Find where the given text appears and provide that cell's center as [x, y] coordinate. 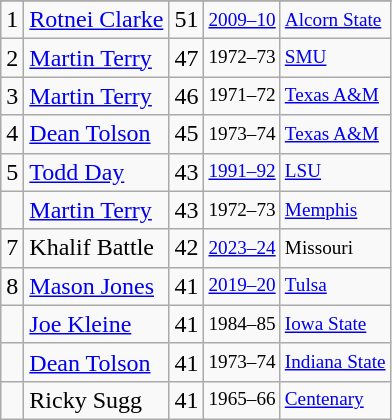
SMU [335, 58]
45 [186, 134]
Ricky Sugg [96, 400]
2 [12, 58]
42 [186, 248]
2009–10 [242, 20]
Khalif Battle [96, 248]
46 [186, 96]
4 [12, 134]
Rotnei Clarke [96, 20]
47 [186, 58]
3 [12, 96]
LSU [335, 172]
1965–66 [242, 400]
7 [12, 248]
1984–85 [242, 324]
Indiana State [335, 362]
Tulsa [335, 286]
2023–24 [242, 248]
Missouri [335, 248]
2019–20 [242, 286]
8 [12, 286]
Memphis [335, 210]
Alcorn State [335, 20]
5 [12, 172]
51 [186, 20]
Mason Jones [96, 286]
Iowa State [335, 324]
Centenary [335, 400]
1991–92 [242, 172]
1971–72 [242, 96]
Joe Kleine [96, 324]
1 [12, 20]
Todd Day [96, 172]
